Return (X, Y) of the center of cell containing provided text 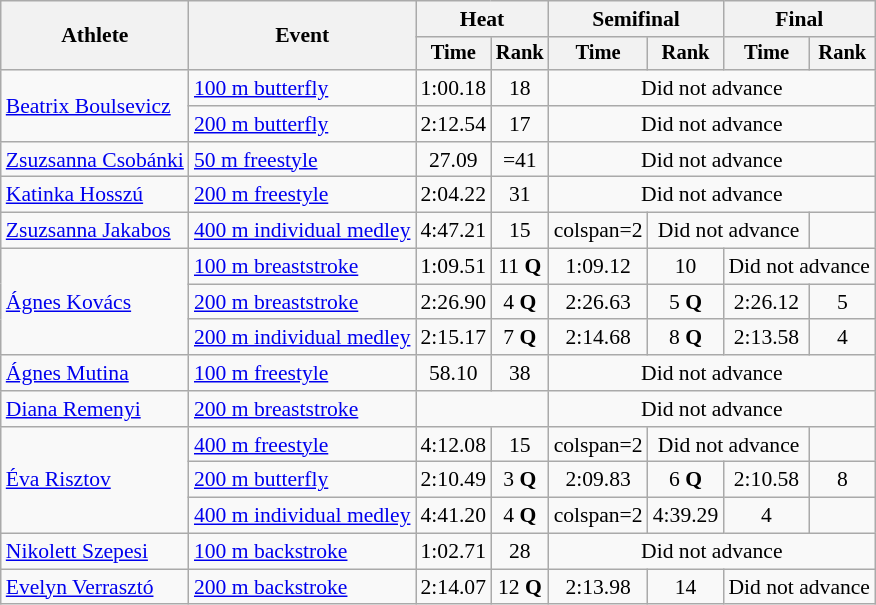
2:10.49 (454, 480)
14 (686, 587)
Semifinal (636, 19)
200 m backstroke (302, 587)
2:10.58 (766, 480)
17 (520, 124)
100 m freestyle (302, 373)
1:09.12 (598, 267)
3 Q (520, 480)
Diana Remenyi (95, 409)
2:26.12 (766, 302)
38 (520, 373)
Nikolett Szepesi (95, 552)
2:14.68 (598, 338)
2:09.83 (598, 480)
Ágnes Mutina (95, 373)
50 m freestyle (302, 160)
28 (520, 552)
Zsuzsanna Csobánki (95, 160)
Katinka Hosszú (95, 195)
=41 (520, 160)
Final (799, 19)
6 Q (686, 480)
Athlete (95, 36)
12 Q (520, 587)
100 m breaststroke (302, 267)
2:15.17 (454, 338)
10 (686, 267)
31 (520, 195)
27.09 (454, 160)
1:09.51 (454, 267)
5 Q (686, 302)
2:04.22 (454, 195)
Éva Risztov (95, 480)
2:12.54 (454, 124)
4:12.08 (454, 445)
2:13.98 (598, 587)
8 Q (686, 338)
Zsuzsanna Jakabos (95, 231)
2:26.63 (598, 302)
4:41.20 (454, 516)
200 m individual medley (302, 338)
1:02.71 (454, 552)
Event (302, 36)
Beatrix Boulsevicz (95, 106)
7 Q (520, 338)
2:14.07 (454, 587)
200 m freestyle (302, 195)
11 Q (520, 267)
1:00.18 (454, 88)
4:47.21 (454, 231)
100 m butterfly (302, 88)
8 (842, 480)
58.10 (454, 373)
5 (842, 302)
400 m freestyle (302, 445)
2:26.90 (454, 302)
100 m backstroke (302, 552)
Evelyn Verrasztó (95, 587)
18 (520, 88)
Heat (482, 19)
4:39.29 (686, 516)
2:13.58 (766, 338)
Ágnes Kovács (95, 302)
